Find where the given text appears and provide that cell's center as [X, Y] coordinate. 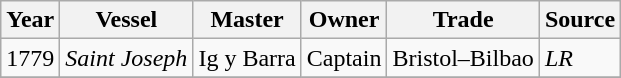
Captain [344, 58]
1779 [30, 58]
Vessel [126, 20]
Owner [344, 20]
Bristol–Bilbao [463, 58]
Source [580, 20]
LR [580, 58]
Ig y Barra [247, 58]
Year [30, 20]
Trade [463, 20]
Saint Joseph [126, 58]
Master [247, 20]
